Detect which cell encompasses the target text, then output its [X, Y] center coordinate. 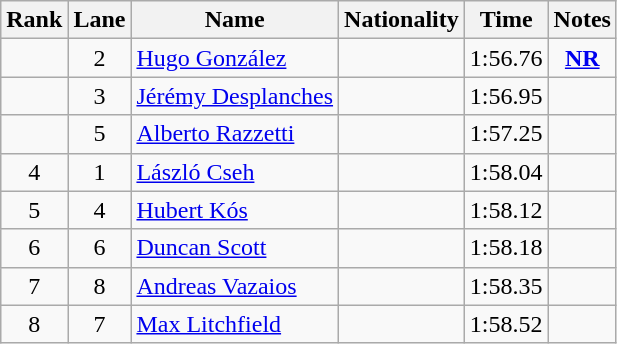
Max Litchfield [235, 324]
Jérémy Desplanches [235, 96]
Nationality [402, 20]
2 [100, 58]
Andreas Vazaios [235, 286]
Alberto Razzetti [235, 134]
1:56.76 [506, 58]
Rank [34, 20]
Hugo González [235, 58]
1:56.95 [506, 96]
Duncan Scott [235, 248]
Time [506, 20]
1:58.04 [506, 172]
1:58.12 [506, 210]
Hubert Kós [235, 210]
1 [100, 172]
Lane [100, 20]
1:58.35 [506, 286]
NR [582, 58]
3 [100, 96]
1:58.18 [506, 248]
1:58.52 [506, 324]
1:57.25 [506, 134]
Notes [582, 20]
Name [235, 20]
László Cseh [235, 172]
